Determine the [x, y] coordinate at the center of the cell enclosing the given text.  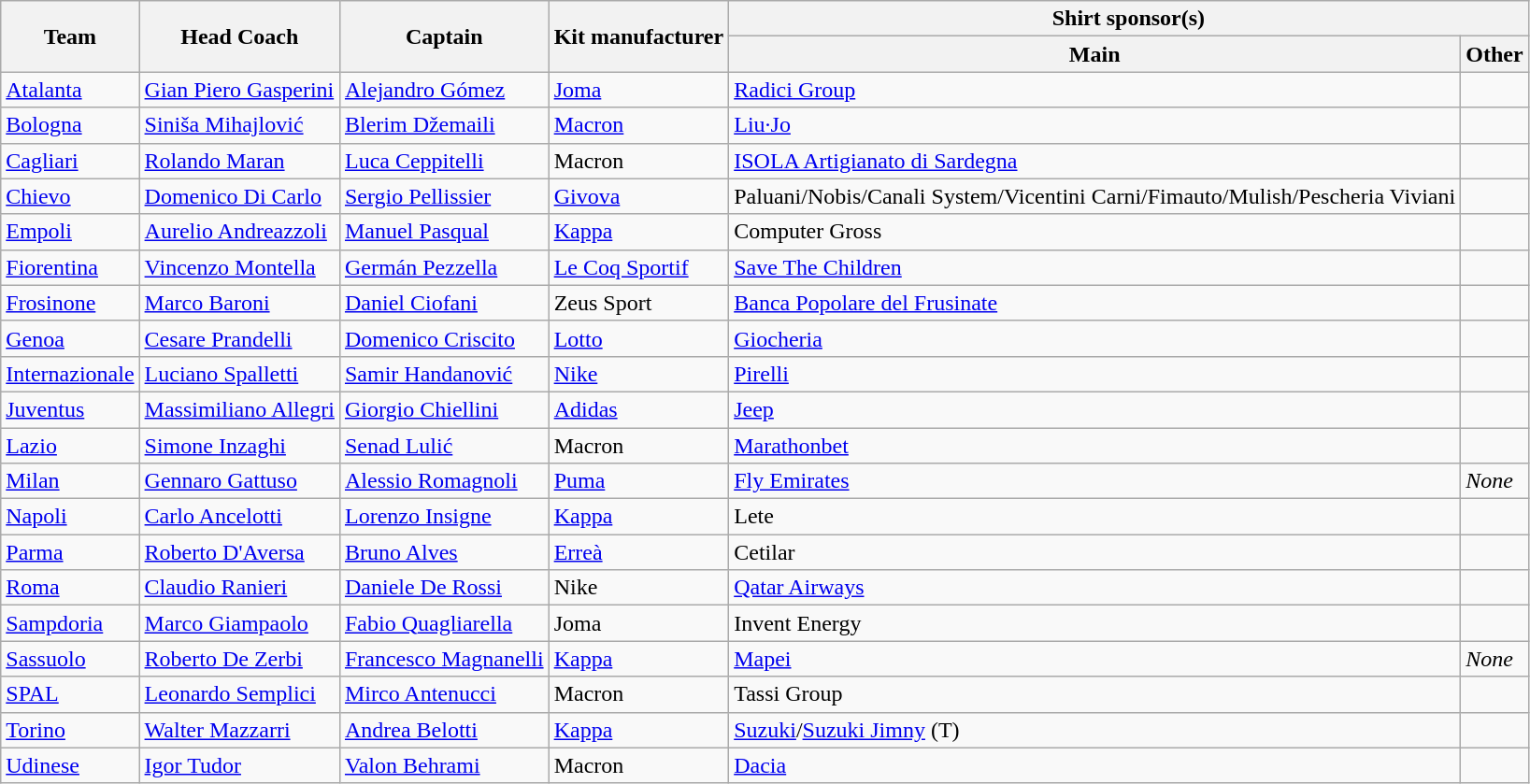
Jeep [1095, 409]
Lete [1095, 517]
Daniel Ciofani [444, 303]
Luca Ceppitelli [444, 161]
Udinese [70, 765]
Givova [639, 196]
Atalanta [70, 90]
Paluani/Nobis/Canali System/Vicentini Carni/Fimauto/Mulish/Pescheria Viviani [1095, 196]
Pirelli [1095, 374]
Marco Baroni [239, 303]
Le Coq Sportif [639, 267]
Invent Energy [1095, 623]
Mirco Antenucci [444, 694]
Computer Gross [1095, 232]
Claudio Ranieri [239, 588]
Empoli [70, 232]
Kit manufacturer [639, 36]
Simone Inzaghi [239, 446]
Save The Children [1095, 267]
Samir Handanović [444, 374]
Juventus [70, 409]
Other [1494, 54]
Marco Giampaolo [239, 623]
Fabio Quagliarella [444, 623]
Radici Group [1095, 90]
Giorgio Chiellini [444, 409]
Fly Emirates [1095, 481]
Torino [70, 730]
Erreà [639, 552]
Carlo Ancelotti [239, 517]
Puma [639, 481]
Chievo [70, 196]
Gennaro Gattuso [239, 481]
Lorenzo Insigne [444, 517]
Milan [70, 481]
Bologna [70, 125]
Roma [70, 588]
Cesare Prandelli [239, 338]
Lotto [639, 338]
Zeus Sport [639, 303]
Senad Lulić [444, 446]
Fiorentina [70, 267]
Francesco Magnanelli [444, 659]
Suzuki/Suzuki Jimny (T) [1095, 730]
Roberto De Zerbi [239, 659]
Domenico Criscito [444, 338]
Giocheria [1095, 338]
Sampdoria [70, 623]
Roberto D'Aversa [239, 552]
Team [70, 36]
Parma [70, 552]
Andrea Belotti [444, 730]
Marathonbet [1095, 446]
Alessio Romagnoli [444, 481]
Valon Behrami [444, 765]
Leonardo Semplici [239, 694]
Gian Piero Gasperini [239, 90]
Igor Tudor [239, 765]
Qatar Airways [1095, 588]
Daniele De Rossi [444, 588]
Walter Mazzarri [239, 730]
Mapei [1095, 659]
Main [1095, 54]
Rolando Maran [239, 161]
Napoli [70, 517]
Dacia [1095, 765]
Adidas [639, 409]
SPAL [70, 694]
Genoa [70, 338]
Blerim Džemaili [444, 125]
Sassuolo [70, 659]
Siniša Mihajlović [239, 125]
Liu·Jo [1095, 125]
Internazionale [70, 374]
Sergio Pellissier [444, 196]
Banca Popolare del Frusinate [1095, 303]
Germán Pezzella [444, 267]
Frosinone [70, 303]
Manuel Pasqual [444, 232]
Head Coach [239, 36]
Domenico Di Carlo [239, 196]
Cetilar [1095, 552]
ISOLA Artigianato di Sardegna [1095, 161]
Shirt sponsor(s) [1129, 19]
Captain [444, 36]
Cagliari [70, 161]
Tassi Group [1095, 694]
Aurelio Andreazzoli [239, 232]
Alejandro Gómez [444, 90]
Luciano Spalletti [239, 374]
Lazio [70, 446]
Massimiliano Allegri [239, 409]
Bruno Alves [444, 552]
Vincenzo Montella [239, 267]
